Identify which cell holds the provided text, then report its (X, Y) central coordinate. 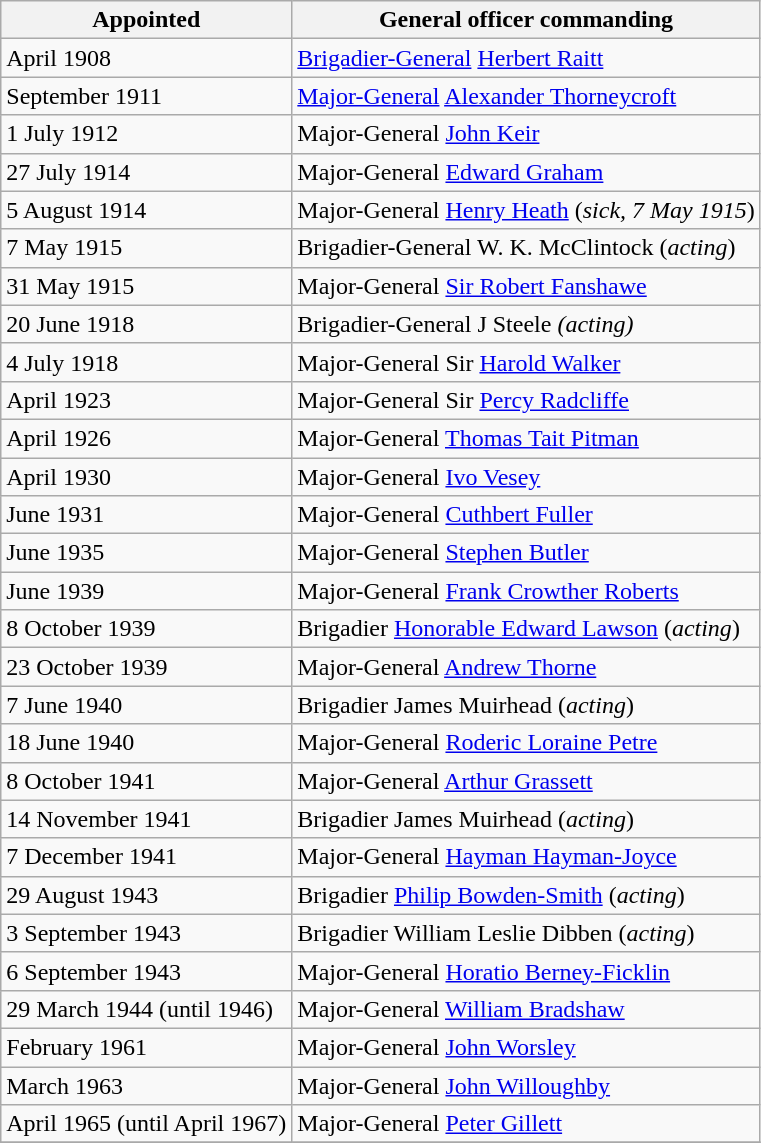
Major-General Henry Heath (sick, 7 May 1915) (526, 210)
February 1961 (146, 1047)
7 December 1941 (146, 857)
Major-General John Worsley (526, 1047)
Major-General Sir Harold Walker (526, 362)
Major-General Thomas Tait Pitman (526, 438)
March 1963 (146, 1085)
Major-General Ivo Vesey (526, 477)
1 July 1912 (146, 134)
7 May 1915 (146, 248)
5 August 1914 (146, 210)
Major-General Cuthbert Fuller (526, 515)
8 October 1939 (146, 629)
Major-General Andrew Thorne (526, 667)
Major-General Peter Gillett (526, 1124)
Major-General William Bradshaw (526, 1009)
8 October 1941 (146, 781)
Brigadier Honorable Edward Lawson (acting) (526, 629)
Major-General Frank Crowther Roberts (526, 591)
April 1930 (146, 477)
Brigadier-General Herbert Raitt (526, 58)
Major-General Roderic Loraine Petre (526, 743)
20 June 1918 (146, 324)
Brigadier-General W. K. McClintock (acting) (526, 248)
April 1965 (until April 1967) (146, 1124)
Major-General John Willoughby (526, 1085)
June 1931 (146, 515)
4 July 1918 (146, 362)
27 July 1914 (146, 172)
Major-General Hayman Hayman-Joyce (526, 857)
3 September 1943 (146, 933)
Major-General John Keir (526, 134)
6 September 1943 (146, 971)
April 1926 (146, 438)
June 1939 (146, 591)
23 October 1939 (146, 667)
June 1935 (146, 553)
7 June 1940 (146, 705)
April 1923 (146, 400)
Major-General Alexander Thorneycroft (526, 96)
April 1908 (146, 58)
Major-General Stephen Butler (526, 553)
Brigadier Philip Bowden-Smith (acting) (526, 895)
14 November 1941 (146, 819)
31 May 1915 (146, 286)
29 March 1944 (until 1946) (146, 1009)
Major-General Arthur Grassett (526, 781)
September 1911 (146, 96)
Major-General Sir Robert Fanshawe (526, 286)
Brigadier-General J Steele (acting) (526, 324)
General officer commanding (526, 20)
Major-General Edward Graham (526, 172)
Major-General Sir Percy Radcliffe (526, 400)
Major-General Horatio Berney-Ficklin (526, 971)
29 August 1943 (146, 895)
Brigadier William Leslie Dibben (acting) (526, 933)
Appointed (146, 20)
18 June 1940 (146, 743)
